Locate the cell with the specified text and output its [x, y] center coordinate. 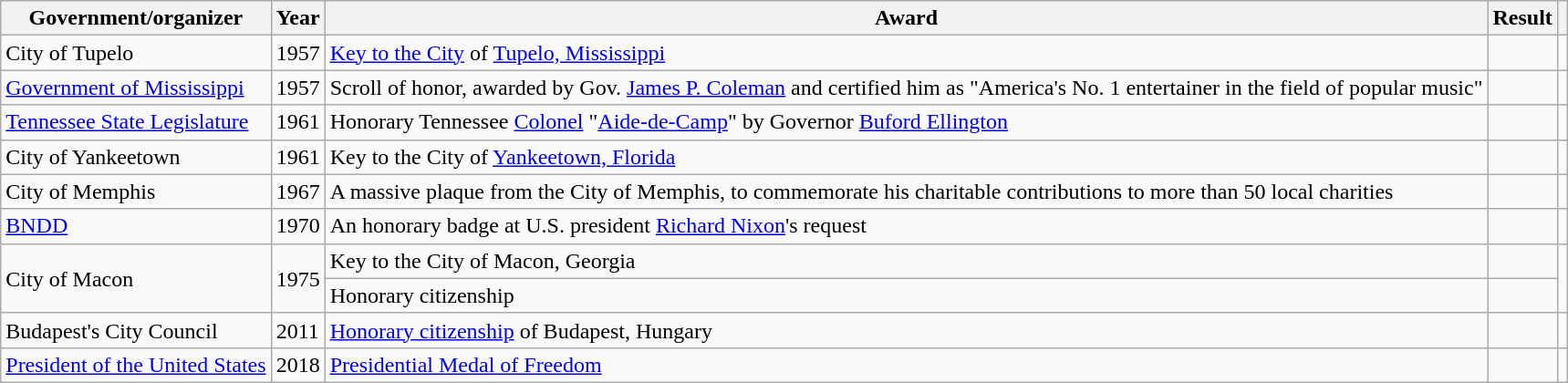
1967 [297, 191]
Government/organizer [136, 18]
City of Memphis [136, 191]
Year [297, 18]
An honorary badge at U.S. president Richard Nixon's request [907, 226]
Tennessee State Legislature [136, 122]
BNDD [136, 226]
City of Macon [136, 278]
City of Yankeetown [136, 157]
Key to the City of Tupelo, Mississippi [907, 53]
Result [1522, 18]
Honorary citizenship of Budapest, Hungary [907, 330]
Scroll of honor, awarded by Gov. James P. Coleman and certified him as "America's No. 1 entertainer in the field of popular music" [907, 88]
Presidential Medal of Freedom [907, 365]
A massive plaque from the City of Memphis, to commemorate his charitable contributions to more than 50 local charities [907, 191]
Award [907, 18]
Government of Mississippi [136, 88]
Key to the City of Macon, Georgia [907, 261]
President of the United States [136, 365]
Key to the City of Yankeetown, Florida [907, 157]
City of Tupelo [136, 53]
1970 [297, 226]
2018 [297, 365]
Honorary Tennessee Colonel "Aide-de-Camp" by Governor Buford Ellington [907, 122]
1975 [297, 278]
Budapest's City Council [136, 330]
2011 [297, 330]
Honorary citizenship [907, 295]
